Pinpoint the cell where the given text exists, returning its (x, y) midpoint coordinate. 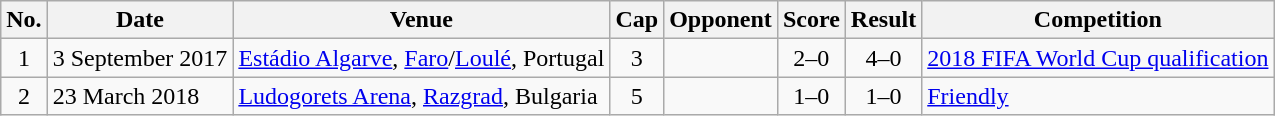
Friendly (1098, 96)
4–0 (883, 58)
Ludogorets Arena, Razgrad, Bulgaria (422, 96)
2018 FIFA World Cup qualification (1098, 58)
1 (24, 58)
2 (24, 96)
Cap (637, 20)
No. (24, 20)
23 March 2018 (140, 96)
Competition (1098, 20)
Opponent (721, 20)
Venue (422, 20)
Result (883, 20)
5 (637, 96)
Estádio Algarve, Faro/Loulé, Portugal (422, 58)
Date (140, 20)
3 (637, 58)
2–0 (811, 58)
Score (811, 20)
3 September 2017 (140, 58)
